Determine the [x, y] coordinate at the center of the cell enclosing the given text.  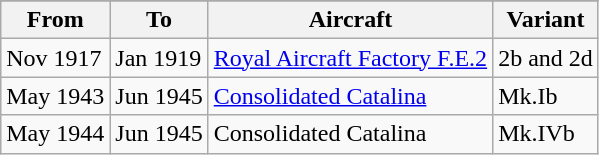
2b and 2d [546, 58]
Aircraft [350, 20]
Mk.IVb [546, 134]
To [159, 20]
Variant [546, 20]
Royal Aircraft Factory F.E.2 [350, 58]
May 1943 [56, 96]
Jan 1919 [159, 58]
From [56, 20]
Nov 1917 [56, 58]
May 1944 [56, 134]
Mk.Ib [546, 96]
